Determine the (X, Y) coordinate at the center of the cell enclosing the given text.  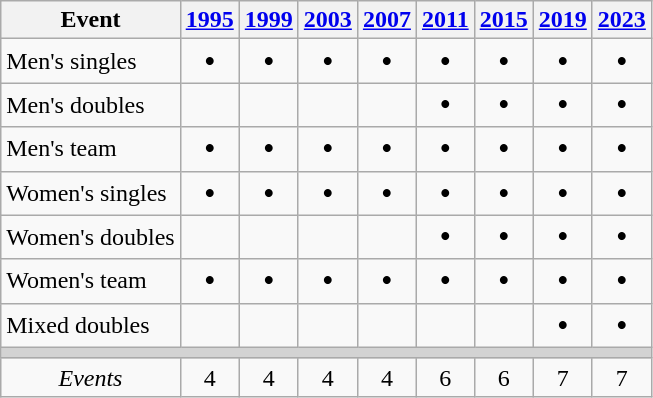
2011 (445, 20)
2007 (386, 20)
Women's singles (90, 193)
Men's team (90, 149)
Mixed doubles (90, 325)
Men's doubles (90, 105)
1999 (268, 20)
Women's team (90, 281)
Women's doubles (90, 237)
2023 (622, 20)
Men's singles (90, 61)
2015 (504, 20)
Event (90, 20)
2019 (562, 20)
2003 (328, 20)
Events (90, 377)
1995 (210, 20)
